Pinpoint the cell where the given text exists, returning its (x, y) midpoint coordinate. 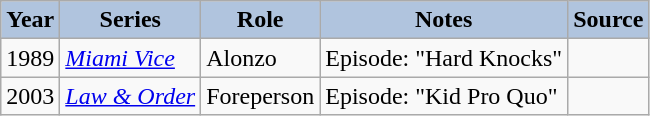
Alonzo (260, 58)
1989 (30, 58)
Episode: "Kid Pro Quo" (444, 96)
Foreperson (260, 96)
Notes (444, 20)
Year (30, 20)
Series (130, 20)
Source (608, 20)
2003 (30, 96)
Episode: "Hard Knocks" (444, 58)
Miami Vice (130, 58)
Role (260, 20)
Law & Order (130, 96)
